Find where the given text appears and provide that cell's center as [X, Y] coordinate. 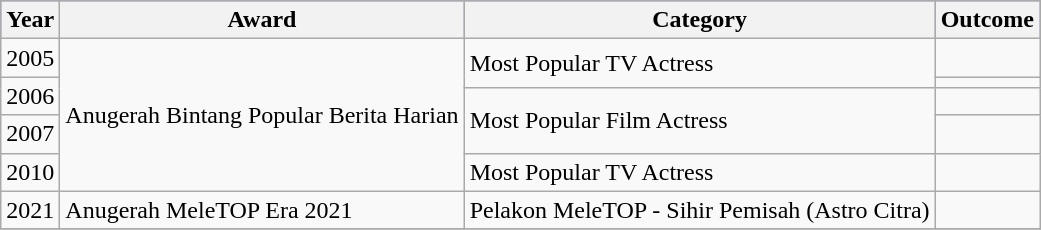
Outcome [987, 20]
Anugerah Bintang Popular Berita Harian [262, 115]
2007 [30, 134]
2006 [30, 96]
Year [30, 20]
2010 [30, 172]
Category [700, 20]
Award [262, 20]
2005 [30, 58]
Pelakon MeleTOP - Sihir Pemisah (Astro Citra) [700, 210]
2021 [30, 210]
Anugerah MeleTOP Era 2021 [262, 210]
Most Popular Film Actress [700, 120]
